Provide the [x, y] coordinate of the cell's center where the given text is located.  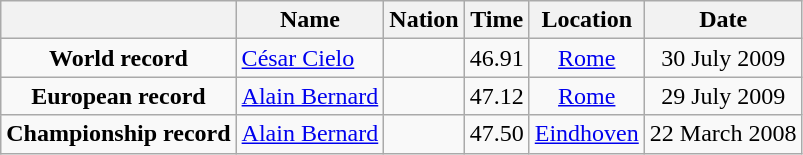
European record [118, 96]
César Cielo [310, 58]
Time [496, 20]
Name [310, 20]
47.50 [496, 134]
Date [723, 20]
Eindhoven [586, 134]
47.12 [496, 96]
30 July 2009 [723, 58]
22 March 2008 [723, 134]
Location [586, 20]
46.91 [496, 58]
Championship record [118, 134]
World record [118, 58]
29 July 2009 [723, 96]
Nation [424, 20]
